Identify which cell holds the provided text, then report its (x, y) central coordinate. 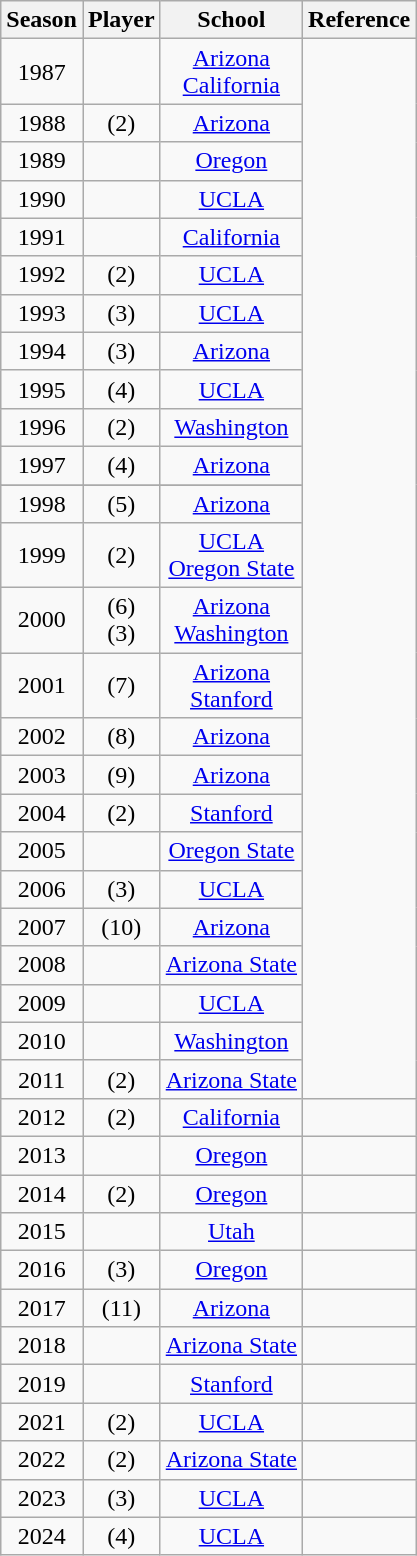
2022 (42, 1460)
1992 (42, 275)
Season (42, 20)
2010 (42, 1041)
1989 (42, 161)
2019 (42, 1384)
(9) (121, 775)
2012 (42, 1117)
1987 (42, 72)
(10) (121, 927)
2008 (42, 965)
1988 (42, 123)
2004 (42, 813)
Oregon State (231, 851)
2011 (42, 1079)
UCLAOregon State (231, 556)
1994 (42, 351)
School (231, 20)
1996 (42, 427)
2018 (42, 1346)
2000 (42, 620)
ArizonaCalifornia (231, 72)
1999 (42, 556)
1998 (42, 503)
2017 (42, 1308)
2009 (42, 1003)
2005 (42, 851)
2013 (42, 1155)
2003 (42, 775)
ArizonaWashington (231, 620)
(7) (121, 686)
(6) (3) (121, 620)
2014 (42, 1193)
1990 (42, 199)
2002 (42, 737)
Reference (360, 20)
Utah (231, 1232)
2015 (42, 1232)
ArizonaStanford (231, 686)
1995 (42, 389)
1993 (42, 313)
(8) (121, 737)
2007 (42, 927)
2023 (42, 1498)
2024 (42, 1536)
2016 (42, 1270)
1991 (42, 237)
2006 (42, 889)
Player (121, 20)
2021 (42, 1422)
(11) (121, 1308)
2001 (42, 686)
(5) (121, 503)
1997 (42, 465)
